Search for the cell housing the specified text and yield its (X, Y) center coordinate. 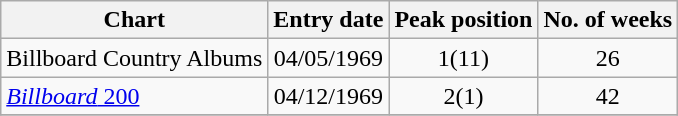
42 (608, 96)
04/05/1969 (328, 58)
1(11) (464, 58)
Chart (134, 20)
26 (608, 58)
04/12/1969 (328, 96)
2(1) (464, 96)
No. of weeks (608, 20)
Billboard 200 (134, 96)
Entry date (328, 20)
Billboard Country Albums (134, 58)
Peak position (464, 20)
